For the text-containing cell, return its midpoint in (X, Y) coordinate format. 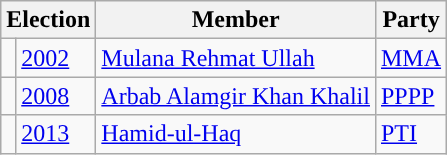
MMA (410, 58)
Party (410, 20)
PPPP (410, 96)
Hamid-ul-Haq (236, 134)
Election (48, 20)
Mulana Rehmat Ullah (236, 58)
Arbab Alamgir Khan Khalil (236, 96)
2008 (56, 96)
PTI (410, 134)
Member (236, 20)
2002 (56, 58)
2013 (56, 134)
